Pinpoint the cell where the given text exists, returning its (x, y) midpoint coordinate. 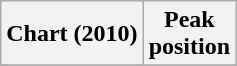
Chart (2010) (72, 34)
Peakposition (189, 34)
